Identify which cell holds the provided text, then report its (X, Y) central coordinate. 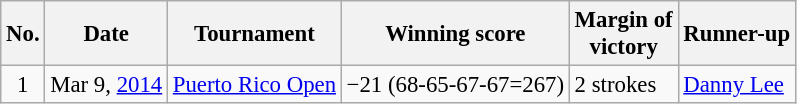
Winning score (455, 34)
Runner-up (736, 34)
Mar 9, 2014 (106, 85)
−21 (68-65-67-67=267) (455, 85)
Danny Lee (736, 85)
Puerto Rico Open (254, 85)
Tournament (254, 34)
Date (106, 34)
Margin ofvictory (624, 34)
No. (23, 34)
2 strokes (624, 85)
1 (23, 85)
